Pinpoint the cell where the given text exists, returning its [x, y] midpoint coordinate. 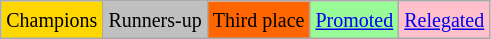
Promoted [354, 20]
Relegated [444, 20]
Runners-up [155, 20]
Champions [52, 20]
Third place [258, 20]
